Search for the cell housing the specified text and yield its (X, Y) center coordinate. 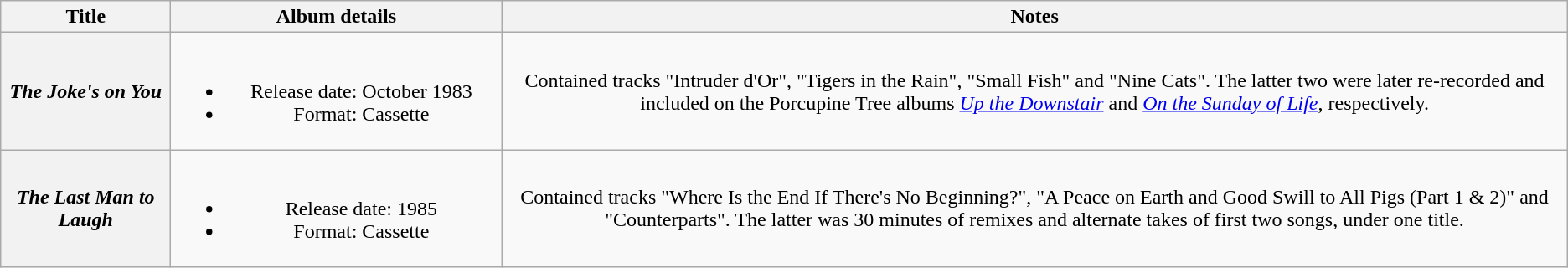
Notes (1034, 17)
Album details (337, 17)
The Joke's on You (85, 91)
Title (85, 17)
The Last Man to Laugh (85, 209)
Release date: October 1983Format: Cassette (337, 91)
Release date: 1985Format: Cassette (337, 209)
